Find where the given text appears and provide that cell's center as (X, Y) coordinate. 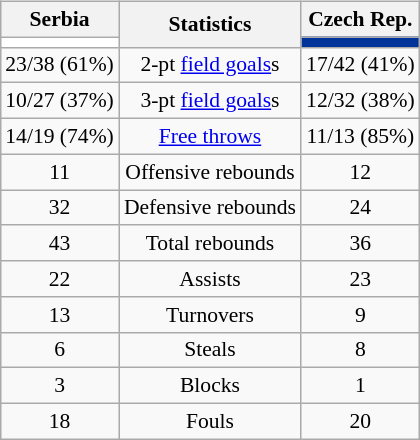
17/42 (41%) (360, 65)
11/13 (85%) (360, 136)
Assists (210, 279)
20 (360, 421)
8 (360, 350)
43 (60, 243)
Czech Rep. (360, 19)
36 (360, 243)
18 (60, 421)
23 (360, 279)
Defensive rebounds (210, 208)
Free throws (210, 136)
13 (60, 314)
3-pt field goalss (210, 101)
24 (360, 208)
Total rebounds (210, 243)
Fouls (210, 421)
6 (60, 350)
10/27 (37%) (60, 101)
Steals (210, 350)
Offensive rebounds (210, 172)
Blocks (210, 386)
11 (60, 172)
32 (60, 208)
Turnovers (210, 314)
12 (360, 172)
14/19 (74%) (60, 136)
12/32 (38%) (360, 101)
23/38 (61%) (60, 65)
1 (360, 386)
22 (60, 279)
Serbia (60, 19)
2-pt field goalss (210, 65)
3 (60, 386)
9 (360, 314)
Statistics (210, 24)
